Search for the cell housing the specified text and yield its [x, y] center coordinate. 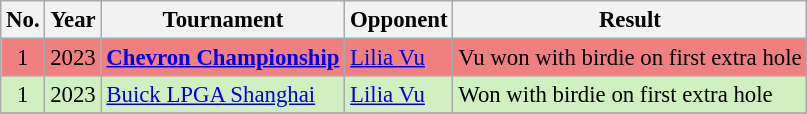
Tournament [223, 20]
Result [630, 20]
Year [73, 20]
Chevron Championship [223, 58]
Buick LPGA Shanghai [223, 95]
No. [23, 20]
Vu won with birdie on first extra hole [630, 58]
Opponent [399, 20]
Won with birdie on first extra hole [630, 95]
